Provide the (x, y) coordinate of the cell's center where the given text is located.  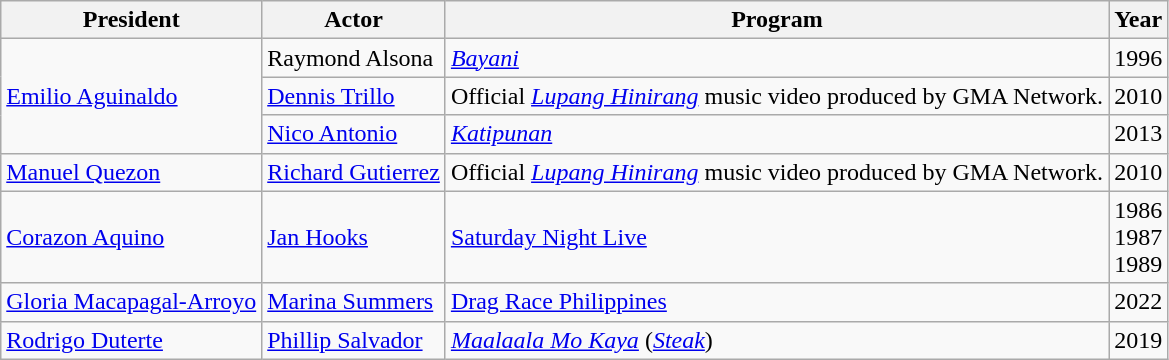
Manuel Quezon (132, 172)
Actor (354, 20)
Katipunan (776, 134)
Rodrigo Duterte (132, 340)
Emilio Aguinaldo (132, 96)
Dennis Trillo (354, 96)
2022 (1138, 302)
Saturday Night Live (776, 237)
1996 (1138, 58)
Marina Summers (354, 302)
Drag Race Philippines (776, 302)
Maalaala Mo Kaya (Steak) (776, 340)
Program (776, 20)
Gloria Macapagal-Arroyo (132, 302)
Year (1138, 20)
Bayani (776, 58)
Richard Gutierrez (354, 172)
2013 (1138, 134)
President (132, 20)
Raymond Alsona (354, 58)
Phillip Salvador (354, 340)
Nico Antonio (354, 134)
Jan Hooks (354, 237)
2019 (1138, 340)
Corazon Aquino (132, 237)
198619871989 (1138, 237)
